Scan for the cell matching the given text and deliver its [x, y] coordinate at center. 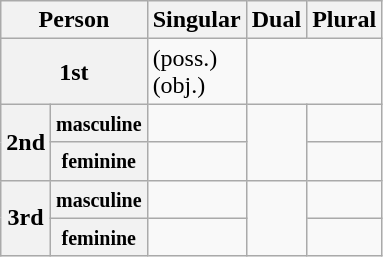
Person [74, 20]
(poss.) (obj.) [196, 72]
Dual [276, 20]
Plural [344, 20]
Singular [196, 20]
3rd [26, 218]
2nd [26, 142]
1st [74, 72]
